Detect which cell encompasses the target text, then output its (x, y) center coordinate. 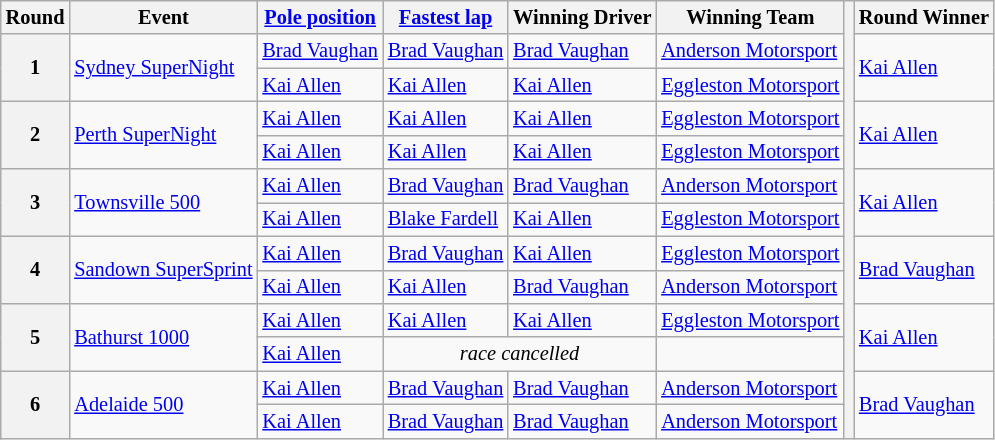
Round Winner (924, 17)
Fastest lap (446, 17)
5 (36, 336)
Bathurst 1000 (163, 336)
Sydney SuperNight (163, 68)
Winning Team (750, 17)
Townsville 500 (163, 202)
3 (36, 202)
6 (36, 404)
2 (36, 134)
Sandown SuperSprint (163, 270)
race cancelled (520, 354)
Round (36, 17)
Adelaide 500 (163, 404)
1 (36, 68)
Winning Driver (582, 17)
Perth SuperNight (163, 134)
Pole position (320, 17)
Blake Fardell (446, 219)
4 (36, 270)
Event (163, 17)
